Output the (x, y) coordinate of the center of the cell containing the given text.  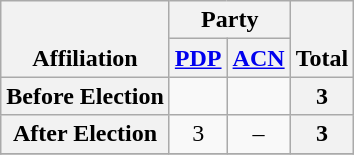
– (258, 134)
ACN (258, 58)
Total (322, 39)
PDP (198, 58)
After Election (86, 134)
Before Election (86, 96)
Party (230, 20)
Affiliation (86, 39)
